Output the (X, Y) coordinate of the center of the cell containing the given text.  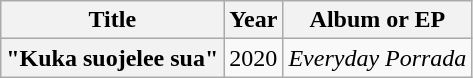
2020 (254, 58)
"Kuka suojelee sua" (112, 58)
Title (112, 20)
Everyday Porrada (378, 58)
Album or EP (378, 20)
Year (254, 20)
